Return (X, Y) of the center of cell containing provided text 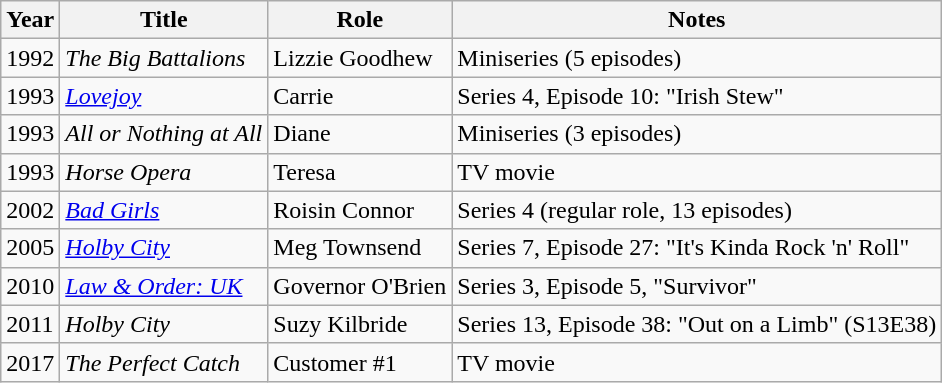
2017 (30, 362)
Suzy Kilbride (360, 324)
Teresa (360, 172)
2005 (30, 248)
Title (164, 20)
Meg Townsend (360, 248)
Year (30, 20)
Notes (697, 20)
Carrie (360, 96)
2002 (30, 210)
Lizzie Goodhew (360, 58)
The Big Battalions (164, 58)
Series 13, Episode 38: "Out on a Limb" (S13E38) (697, 324)
Horse Opera (164, 172)
All or Nothing at All (164, 134)
Bad Girls (164, 210)
Role (360, 20)
The Perfect Catch (164, 362)
2010 (30, 286)
Governor O'Brien (360, 286)
Miniseries (3 episodes) (697, 134)
Series 4, Episode 10: "Irish Stew" (697, 96)
Series 4 (regular role, 13 episodes) (697, 210)
2011 (30, 324)
Series 3, Episode 5, "Survivor" (697, 286)
Roisin Connor (360, 210)
Miniseries (5 episodes) (697, 58)
Customer #1 (360, 362)
Diane (360, 134)
1992 (30, 58)
Law & Order: UK (164, 286)
Lovejoy (164, 96)
Series 7, Episode 27: "It's Kinda Rock 'n' Roll" (697, 248)
